Detect which cell encompasses the target text, then output its (x, y) center coordinate. 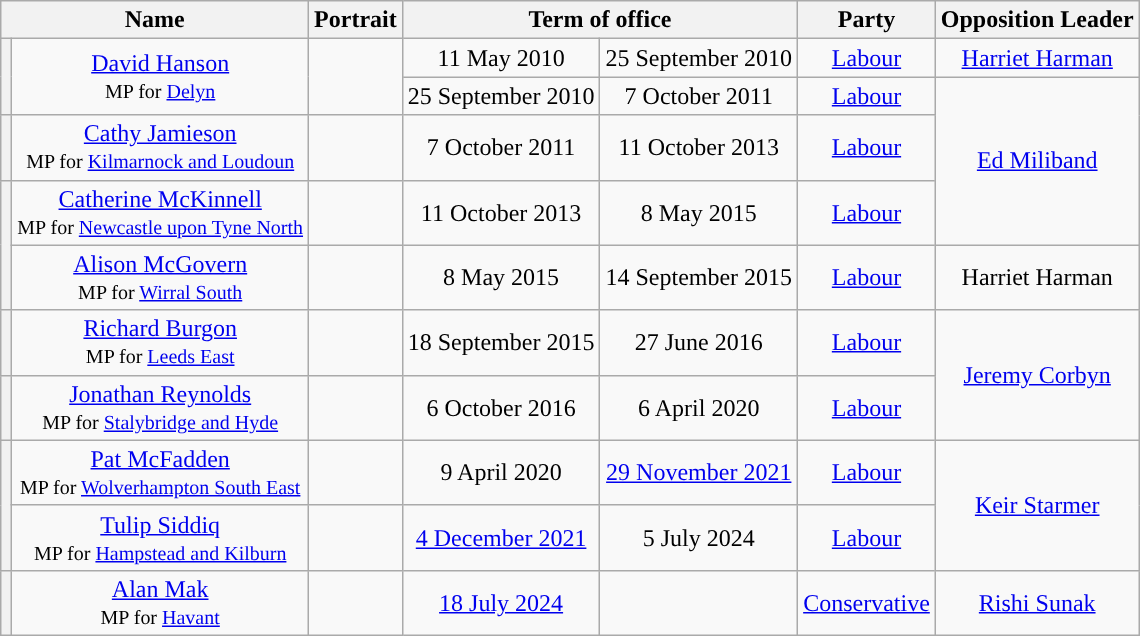
Rishi Sunak (1037, 602)
David HansonMP for Delyn (160, 77)
Alan MakMP for Havant (160, 602)
Conservative (867, 602)
14 September 2015 (699, 278)
Jeremy Corbyn (1037, 375)
Term of office (600, 20)
Pat McFaddenMP for Wolverhampton South East (160, 472)
18 September 2015 (501, 342)
Richard BurgonMP for Leeds East (160, 342)
4 December 2021 (501, 538)
6 April 2020 (699, 408)
11 May 2010 (501, 58)
Keir Starmer (1037, 505)
9 April 2020 (501, 472)
6 October 2016 (501, 408)
29 November 2021 (699, 472)
Cathy JamiesonMP for Kilmarnock and Loudoun (160, 148)
Alison McGovernMP for Wirral South (160, 278)
5 July 2024 (699, 538)
18 July 2024 (501, 602)
Catherine McKinnellMP for Newcastle upon Tyne North (160, 212)
Name (155, 20)
Opposition Leader (1037, 20)
Portrait (356, 20)
Party (867, 20)
Ed Miliband (1037, 161)
Jonathan ReynoldsMP for Stalybridge and Hyde (160, 408)
27 June 2016 (699, 342)
Tulip SiddiqMP for Hampstead and Kilburn (160, 538)
